Determine the (X, Y) coordinate at the center of the cell enclosing the given text.  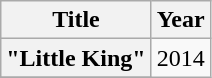
2014 (180, 58)
"Little King" (76, 58)
Year (180, 20)
Title (76, 20)
